From the cell containing the given text, extract its center point as (x, y) coordinate. 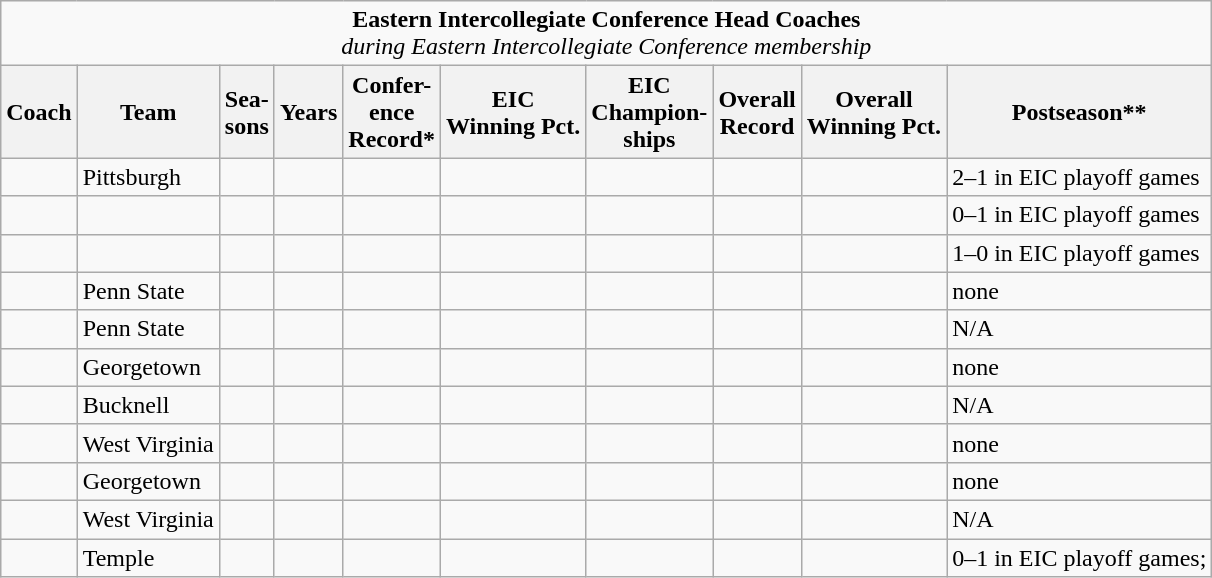
EICChampion-ships (650, 112)
Team (148, 112)
Confer-enceRecord* (392, 112)
Postseason** (1080, 112)
EICWinning Pct. (512, 112)
Coach (39, 112)
Eastern Intercollegiate Conference Head Coachesduring Eastern Intercollegiate Conference membership (606, 34)
2–1 in EIC playoff games (1080, 177)
Years (308, 112)
OverallWinning Pct. (874, 112)
OverallRecord (757, 112)
Sea-sons (246, 112)
Bucknell (148, 405)
0–1 in EIC playoff games; (1080, 557)
0–1 in EIC playoff games (1080, 215)
1–0 in EIC playoff games (1080, 253)
Pittsburgh (148, 177)
Temple (148, 557)
